From the cell containing the given text, extract its center point as (x, y) coordinate. 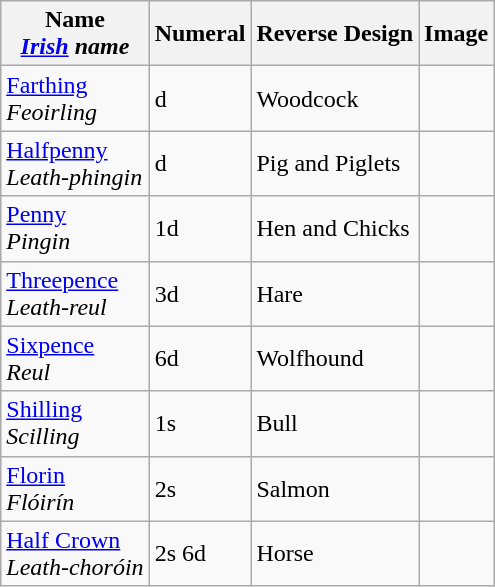
2s 6d (200, 554)
Horse (335, 554)
PennyPingin (75, 228)
ThreepenceLeath-reul (75, 294)
Bull (335, 424)
6d (200, 358)
Wolfhound (335, 358)
Pig and Piglets (335, 164)
Hare (335, 294)
Half CrownLeath-choróin (75, 554)
1s (200, 424)
Image (456, 34)
FlorinFlóirín (75, 488)
1d (200, 228)
Numeral (200, 34)
ShillingScilling (75, 424)
2s (200, 488)
NameIrish name (75, 34)
Reverse Design (335, 34)
FarthingFeoirling (75, 98)
Hen and Chicks (335, 228)
Woodcock (335, 98)
3d (200, 294)
Salmon (335, 488)
SixpenceReul (75, 358)
HalfpennyLeath-phingin (75, 164)
